Pinpoint the cell where the given text exists, returning its [x, y] midpoint coordinate. 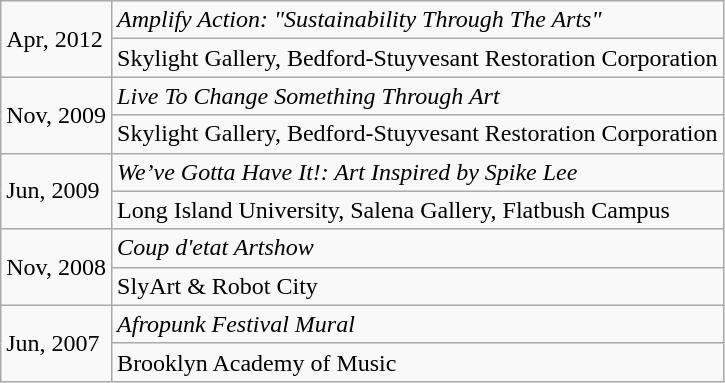
Coup d'etat Artshow [418, 248]
Afropunk Festival Mural [418, 324]
SlyArt & Robot City [418, 286]
We’ve Gotta Have It!: Art Inspired by Spike Lee [418, 172]
Nov, 2009 [56, 115]
Jun, 2007 [56, 343]
Amplify Action: "Sustainability Through The Arts" [418, 20]
Apr, 2012 [56, 39]
Long Island University, Salena Gallery, Flatbush Campus [418, 210]
Live To Change Something Through Art [418, 96]
Nov, 2008 [56, 267]
Jun, 2009 [56, 191]
Brooklyn Academy of Music [418, 362]
